Locate the cell with the specified text and output its [X, Y] center coordinate. 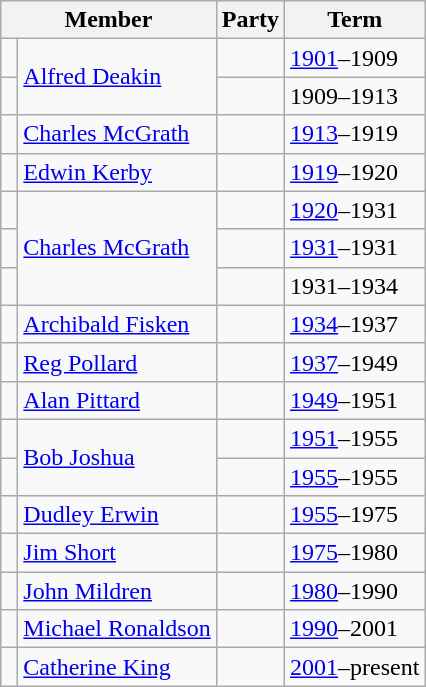
1955–1955 [355, 477]
1934–1937 [355, 324]
Jim Short [117, 553]
Term [355, 20]
1980–1990 [355, 591]
1901–1909 [355, 58]
Archibald Fisken [117, 324]
1937–1949 [355, 362]
Edwin Kerby [117, 172]
Alan Pittard [117, 400]
John Mildren [117, 591]
Member [108, 20]
1975–1980 [355, 553]
1951–1955 [355, 438]
Alfred Deakin [117, 77]
Michael Ronaldson [117, 629]
Bob Joshua [117, 457]
1913–1919 [355, 134]
1909–1913 [355, 96]
1931–1934 [355, 286]
1990–2001 [355, 629]
1920–1931 [355, 210]
Party [250, 20]
Catherine King [117, 667]
1931–1931 [355, 248]
1919–1920 [355, 172]
1955–1975 [355, 515]
1949–1951 [355, 400]
2001–present [355, 667]
Dudley Erwin [117, 515]
Reg Pollard [117, 362]
